Determine the (x, y) coordinate at the center of the cell enclosing the given text.  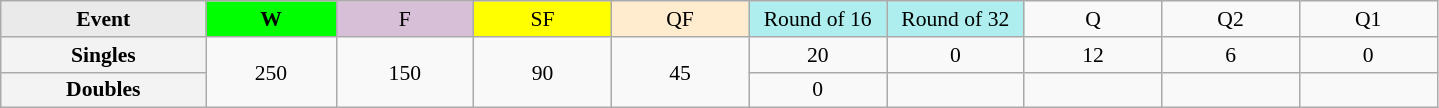
12 (1093, 55)
W (271, 19)
SF (543, 19)
F (405, 19)
6 (1231, 55)
QF (680, 19)
Singles (104, 55)
20 (818, 55)
Event (104, 19)
45 (680, 72)
90 (543, 72)
Q (1093, 19)
Round of 16 (818, 19)
250 (271, 72)
Q2 (1231, 19)
Round of 32 (955, 19)
Doubles (104, 90)
150 (405, 72)
Q1 (1368, 19)
